Locate the cell with the specified text and output its (x, y) center coordinate. 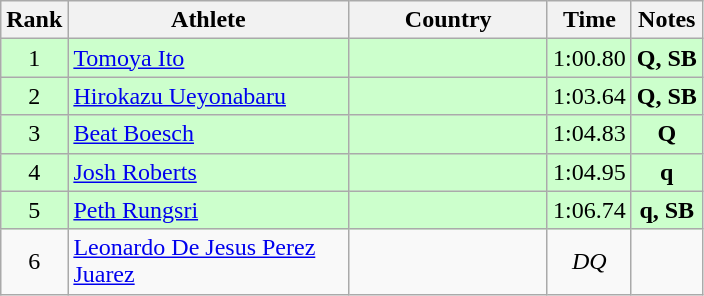
Time (589, 20)
1:03.64 (589, 96)
Country (448, 20)
5 (34, 210)
1:06.74 (589, 210)
Josh Roberts (208, 172)
Tomoya Ito (208, 58)
1:04.83 (589, 134)
1:04.95 (589, 172)
Q (666, 134)
Beat Boesch (208, 134)
Rank (34, 20)
DQ (589, 262)
3 (34, 134)
Leonardo De Jesus Perez Juarez (208, 262)
4 (34, 172)
6 (34, 262)
2 (34, 96)
q (666, 172)
1:00.80 (589, 58)
Notes (666, 20)
1 (34, 58)
Hirokazu Ueyonabaru (208, 96)
q, SB (666, 210)
Athlete (208, 20)
Peth Rungsri (208, 210)
